Pinpoint the cell where the given text exists, returning its [X, Y] midpoint coordinate. 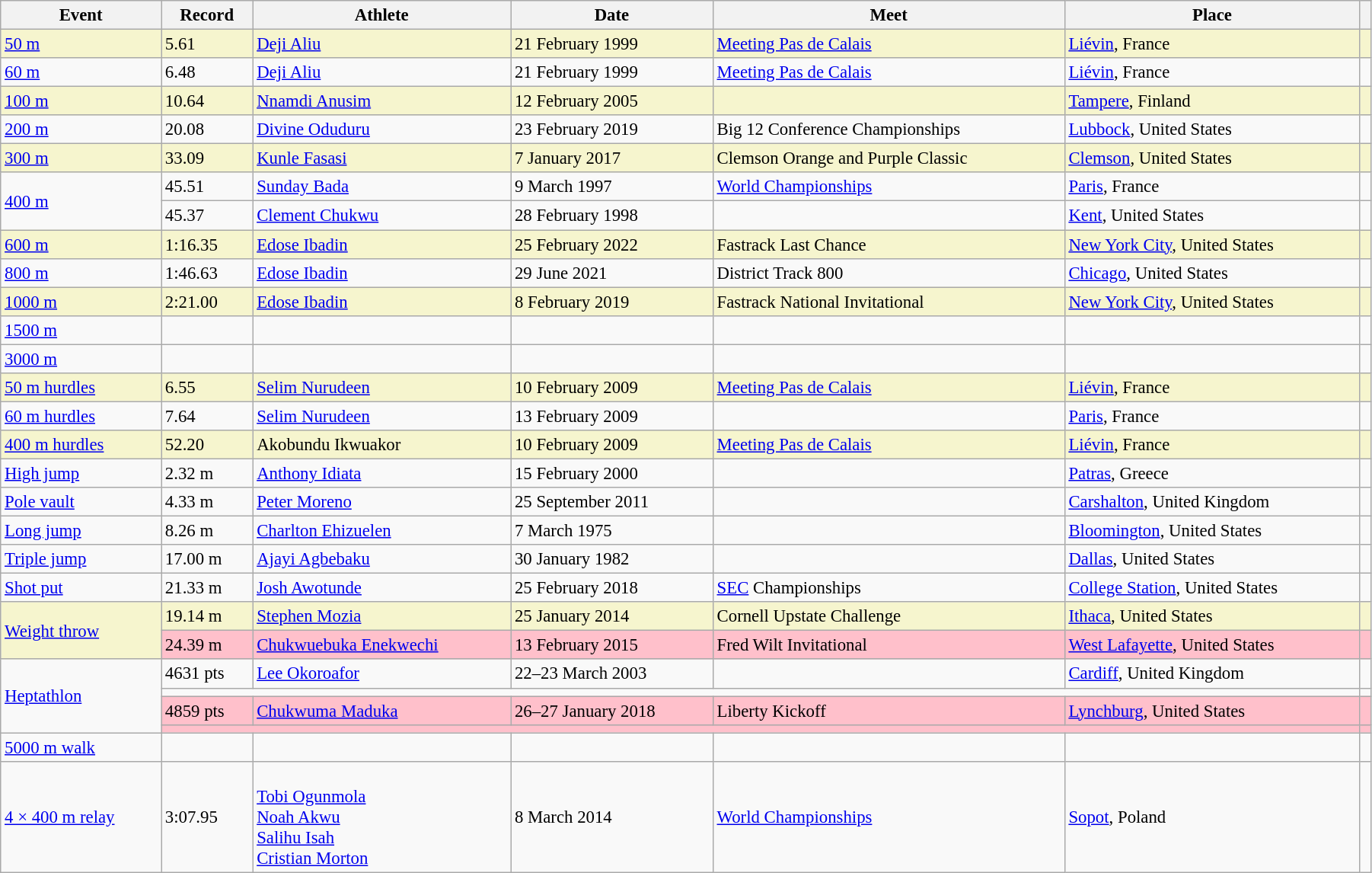
45.37 [207, 216]
1000 m [81, 302]
SEC Championships [889, 588]
17.00 m [207, 559]
6.48 [207, 72]
Meet [889, 15]
Ithaca, United States [1212, 616]
Weight throw [81, 631]
8.26 m [207, 531]
Chukwuma Maduka [382, 711]
4859 pts [207, 711]
Event [81, 15]
Liberty Kickoff [889, 711]
Date [612, 15]
300 m [81, 158]
25 September 2011 [612, 502]
Lubbock, United States [1212, 130]
8 February 2019 [612, 302]
Josh Awotunde [382, 588]
District Track 800 [889, 273]
1:16.35 [207, 245]
24.39 m [207, 645]
Carshalton, United Kingdom [1212, 502]
Cornell Upstate Challenge [889, 616]
Shot put [81, 588]
100 m [81, 101]
15 February 2000 [612, 473]
29 June 2021 [612, 273]
1:46.63 [207, 273]
800 m [81, 273]
60 m hurdles [81, 416]
Patras, Greece [1212, 473]
2.32 m [207, 473]
Lynchburg, United States [1212, 711]
Divine Oduduru [382, 130]
45.51 [207, 187]
400 m hurdles [81, 445]
College Station, United States [1212, 588]
Nnamdi Anusim [382, 101]
Charlton Ehizuelen [382, 531]
25 February 2018 [612, 588]
21.33 m [207, 588]
Big 12 Conference Championships [889, 130]
Pole vault [81, 502]
Fastrack Last Chance [889, 245]
50 m [81, 44]
33.09 [207, 158]
13 February 2015 [612, 645]
52.20 [207, 445]
5.61 [207, 44]
6.55 [207, 388]
High jump [81, 473]
19.14 m [207, 616]
4.33 m [207, 502]
Cardiff, United Kingdom [1212, 674]
7 January 2017 [612, 158]
25 February 2022 [612, 245]
Peter Moreno [382, 502]
9 March 1997 [612, 187]
25 January 2014 [612, 616]
13 February 2009 [612, 416]
20.08 [207, 130]
Ajayi Agbebaku [382, 559]
3000 m [81, 359]
Place [1212, 15]
Akobundu Ikwuakor [382, 445]
30 January 1982 [612, 559]
Chicago, United States [1212, 273]
Heptathlon [81, 696]
3:07.95 [207, 817]
28 February 1998 [612, 216]
Anthony Idiata [382, 473]
Dallas, United States [1212, 559]
Chukwuebuka Enekwechi [382, 645]
Bloomington, United States [1212, 531]
Clemson, United States [1212, 158]
7.64 [207, 416]
5000 m walk [81, 747]
Kent, United States [1212, 216]
12 February 2005 [612, 101]
Tampere, Finland [1212, 101]
60 m [81, 72]
Fastrack National Invitational [889, 302]
Triple jump [81, 559]
4631 pts [207, 674]
Tobi OgunmolaNoah AkwuSalihu IsahCristian Morton [382, 817]
600 m [81, 245]
Stephen Mozia [382, 616]
200 m [81, 130]
2:21.00 [207, 302]
Record [207, 15]
Athlete [382, 15]
Sopot, Poland [1212, 817]
4 × 400 m relay [81, 817]
West Lafayette, United States [1212, 645]
7 March 1975 [612, 531]
Clemson Orange and Purple Classic [889, 158]
Lee Okoroafor [382, 674]
Clement Chukwu [382, 216]
Sunday Bada [382, 187]
8 March 2014 [612, 817]
50 m hurdles [81, 388]
Kunle Fasasi [382, 158]
23 February 2019 [612, 130]
Fred Wilt Invitational [889, 645]
400 m [81, 201]
Long jump [81, 531]
1500 m [81, 330]
22–23 March 2003 [612, 674]
26–27 January 2018 [612, 711]
10.64 [207, 101]
